Return the [x, y] coordinate for the center point of the cell that contains the specified text.  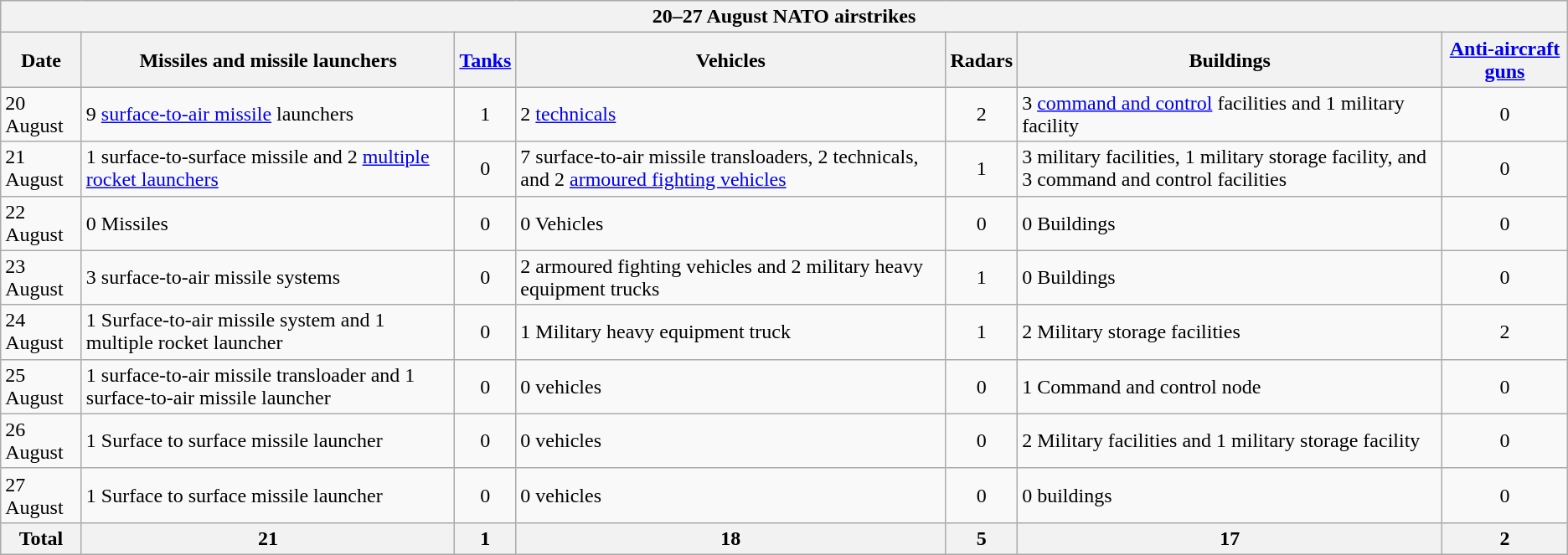
0 buildings [1230, 496]
5 [982, 538]
1 surface-to-air missile transloader and 1 surface-to-air missile launcher [268, 387]
3 military facilities, 1 military storage facility, and 3 command and control facilities [1230, 169]
Date [42, 60]
22 August [42, 223]
20 August [42, 114]
1 surface-to-surface missile and 2 multiple rocket launchers [268, 169]
3 surface-to-air missile systems [268, 278]
26 August [42, 440]
Anti-aircraft guns [1505, 60]
1 Surface-to-air missile system and 1 multiple rocket launcher [268, 331]
1 Command and control node [1230, 387]
2 technicals [730, 114]
21 August [42, 169]
2 Military storage facilities [1230, 331]
Radars [982, 60]
9 surface-to-air missile launchers [268, 114]
7 surface-to-air missile transloaders, 2 technicals, and 2 armoured fighting vehicles [730, 169]
24 August [42, 331]
18 [730, 538]
2 armoured fighting vehicles and 2 military heavy equipment trucks [730, 278]
2 Military facilities and 1 military storage facility [1230, 440]
Missiles and missile launchers [268, 60]
Tanks [486, 60]
21 [268, 538]
1 Military heavy equipment truck [730, 331]
3 command and control facilities and 1 military facility [1230, 114]
17 [1230, 538]
20–27 August NATO airstrikes [784, 17]
25 August [42, 387]
Total [42, 538]
Vehicles [730, 60]
0 Missiles [268, 223]
Buildings [1230, 60]
0 Vehicles [730, 223]
23 August [42, 278]
27 August [42, 496]
